Determine the [X, Y] coordinate at the center of the cell enclosing the given text.  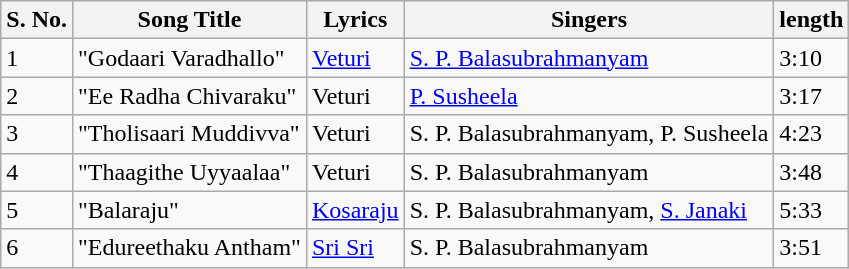
"Edureethaku Antham" [189, 248]
Lyrics [355, 20]
"Balaraju" [189, 210]
3 [37, 134]
5:33 [812, 210]
3:17 [812, 96]
3:48 [812, 172]
"Tholisaari Muddivva" [189, 134]
Singers [589, 20]
2 [37, 96]
4 [37, 172]
S. No. [37, 20]
"Godaari Varadhallo" [189, 58]
6 [37, 248]
length [812, 20]
4:23 [812, 134]
5 [37, 210]
S. P. Balasubrahmanyam, P. Susheela [589, 134]
1 [37, 58]
Song Title [189, 20]
3:10 [812, 58]
S. P. Balasubrahmanyam, S. Janaki [589, 210]
P. Susheela [589, 96]
"Thaagithe Uyyaalaa" [189, 172]
Sri Sri [355, 248]
"Ee Radha Chivaraku" [189, 96]
Kosaraju [355, 210]
3:51 [812, 248]
